Return (x, y) of the center of cell containing provided text 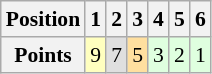
9 (96, 55)
7 (116, 55)
4 (158, 19)
6 (200, 19)
Position (43, 19)
Points (43, 55)
